Determine the [x, y] coordinate at the center of the cell enclosing the given text.  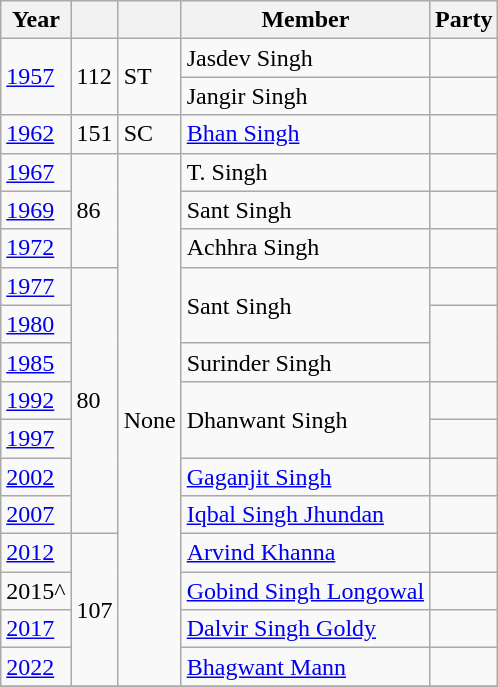
ST [150, 77]
1980 [36, 324]
2017 [36, 629]
2022 [36, 667]
None [150, 420]
Bhan Singh [305, 134]
1967 [36, 172]
Gobind Singh Longowal [305, 591]
SC [150, 134]
1957 [36, 77]
Party [464, 20]
80 [94, 400]
Dalvir Singh Goldy [305, 629]
112 [94, 77]
1977 [36, 286]
Jasdev Singh [305, 58]
1962 [36, 134]
2007 [36, 515]
Member [305, 20]
2015^ [36, 591]
1997 [36, 438]
1969 [36, 210]
1985 [36, 362]
1972 [36, 248]
Jangir Singh [305, 96]
Bhagwant Mann [305, 667]
Arvind Khanna [305, 553]
151 [94, 134]
86 [94, 210]
Surinder Singh [305, 362]
2012 [36, 553]
Gaganjit Singh [305, 477]
107 [94, 610]
Dhanwant Singh [305, 419]
Achhra Singh [305, 248]
1992 [36, 400]
T. Singh [305, 172]
2002 [36, 477]
Iqbal Singh Jhundan [305, 515]
Year [36, 20]
